For the text-containing cell, return its midpoint in [x, y] coordinate format. 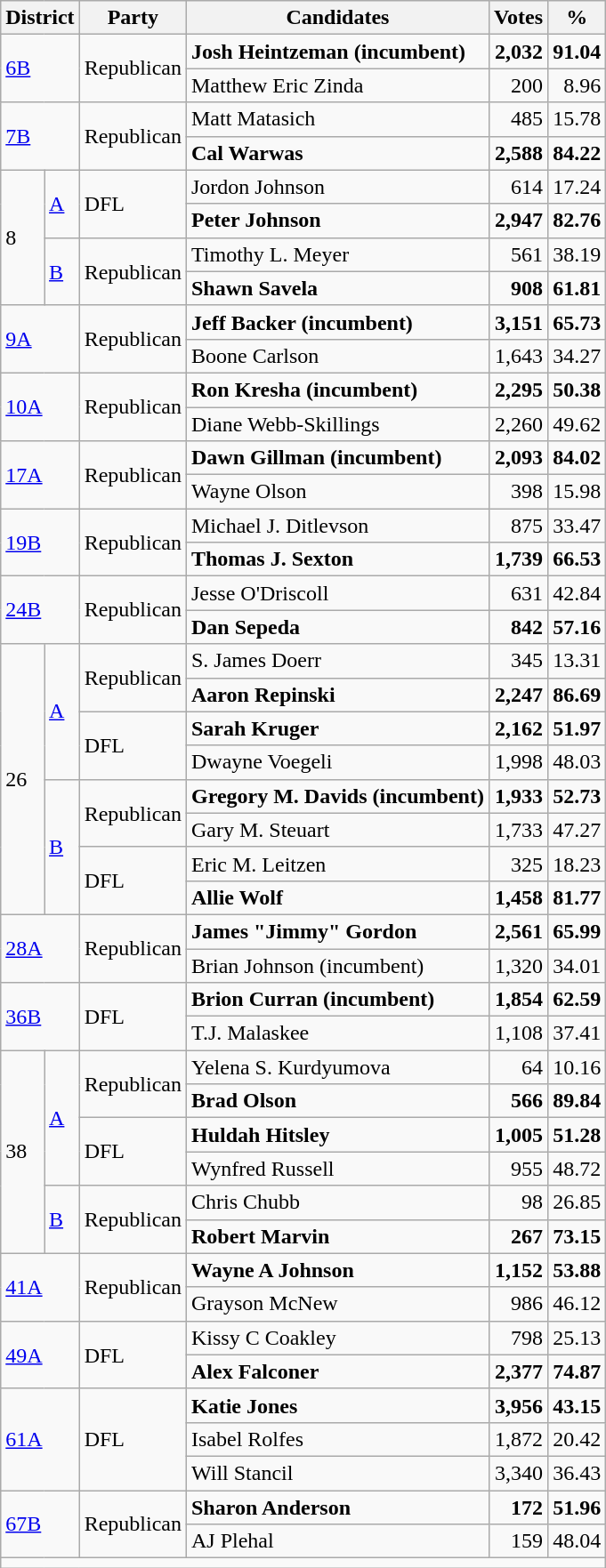
50.38 [577, 390]
Shawn Savela [337, 288]
36.43 [577, 1473]
Will Stancil [337, 1473]
614 [518, 187]
26.85 [577, 1202]
42.84 [577, 593]
36B [40, 1017]
Diane Webb-Skillings [337, 424]
2,377 [518, 1371]
2,561 [518, 931]
41A [40, 1287]
34.27 [577, 356]
1,933 [518, 796]
Yelena S. Kurdyumova [337, 1067]
955 [518, 1169]
Brad Olson [337, 1101]
Party [133, 18]
267 [518, 1236]
1,733 [518, 830]
3,151 [518, 322]
325 [518, 864]
49.62 [577, 424]
2,295 [518, 390]
2,260 [518, 424]
61.81 [577, 288]
43.15 [577, 1405]
James "Jimmy" Gordon [337, 931]
Alex Falconer [337, 1371]
38.19 [577, 254]
Dan Sepeda [337, 627]
46.12 [577, 1304]
53.88 [577, 1270]
Aaron Repinski [337, 695]
24B [40, 610]
561 [518, 254]
Eric M. Leitzen [337, 864]
51.28 [577, 1135]
Wayne Olson [337, 492]
Sharon Anderson [337, 1508]
65.73 [577, 322]
Votes [518, 18]
Brian Johnson (incumbent) [337, 965]
Gregory M. Davids (incumbent) [337, 796]
65.99 [577, 931]
8.96 [577, 85]
AJ Plehal [337, 1541]
159 [518, 1541]
Peter Johnson [337, 221]
51.96 [577, 1508]
48.03 [577, 762]
200 [518, 85]
49A [40, 1355]
Katie Jones [337, 1405]
Boone Carlson [337, 356]
2,947 [518, 221]
Allie Wolf [337, 897]
Gary M. Steuart [337, 830]
Matthew Eric Zinda [337, 85]
9A [40, 339]
64 [518, 1067]
398 [518, 492]
798 [518, 1338]
485 [518, 119]
Jesse O'Driscoll [337, 593]
S. James Doerr [337, 661]
908 [518, 288]
2,093 [518, 458]
Isabel Rolfes [337, 1439]
1,739 [518, 559]
15.78 [577, 119]
10A [40, 406]
74.87 [577, 1371]
67B [40, 1524]
Cal Warwas [337, 153]
15.98 [577, 492]
26 [23, 779]
172 [518, 1508]
Grayson McNew [337, 1304]
Wynfred Russell [337, 1169]
37.41 [577, 1033]
842 [518, 627]
District [40, 18]
13.31 [577, 661]
2,162 [518, 728]
66.53 [577, 559]
1,152 [518, 1270]
1,872 [518, 1439]
Michael J. Ditlevson [337, 526]
Brion Curran (incumbent) [337, 1000]
20.42 [577, 1439]
Chris Chubb [337, 1202]
19B [40, 543]
61A [40, 1439]
Sarah Kruger [337, 728]
52.73 [577, 796]
33.47 [577, 526]
17.24 [577, 187]
38 [23, 1152]
2,247 [518, 695]
47.27 [577, 830]
Wayne A Johnson [337, 1270]
Robert Marvin [337, 1236]
875 [518, 526]
51.97 [577, 728]
T.J. Malaskee [337, 1033]
1,005 [518, 1135]
25.13 [577, 1338]
Candidates [337, 18]
Josh Heintzeman (incumbent) [337, 52]
1,998 [518, 762]
1,108 [518, 1033]
% [577, 18]
89.84 [577, 1101]
7B [40, 136]
10.16 [577, 1067]
345 [518, 661]
91.04 [577, 52]
Huldah Hitsley [337, 1135]
Dwayne Voegeli [337, 762]
98 [518, 1202]
2,588 [518, 153]
1,458 [518, 897]
17A [40, 475]
48.72 [577, 1169]
566 [518, 1101]
1,854 [518, 1000]
84.22 [577, 153]
18.23 [577, 864]
2,032 [518, 52]
28A [40, 948]
Dawn Gillman (incumbent) [337, 458]
6B [40, 68]
3,340 [518, 1473]
986 [518, 1304]
84.02 [577, 458]
57.16 [577, 627]
34.01 [577, 965]
3,956 [518, 1405]
48.04 [577, 1541]
Kissy C Coakley [337, 1338]
Ron Kresha (incumbent) [337, 390]
Jordon Johnson [337, 187]
8 [23, 237]
Thomas J. Sexton [337, 559]
81.77 [577, 897]
73.15 [577, 1236]
1,643 [518, 356]
86.69 [577, 695]
1,320 [518, 965]
62.59 [577, 1000]
Matt Matasich [337, 119]
631 [518, 593]
Jeff Backer (incumbent) [337, 322]
82.76 [577, 221]
Timothy L. Meyer [337, 254]
